Locate the cell with the specified text and output its (x, y) center coordinate. 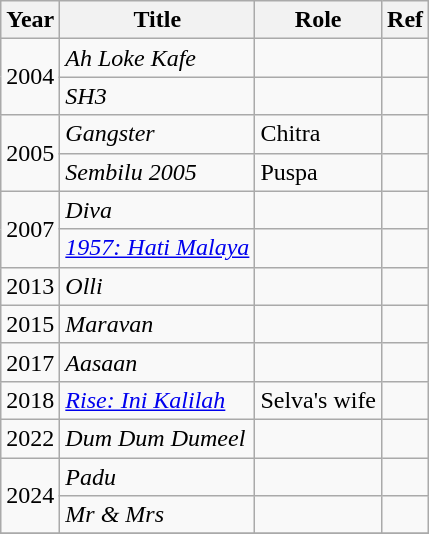
2017 (30, 362)
Rise: Ini Kalilah (158, 400)
Dum Dum Dumeel (158, 438)
2022 (30, 438)
Mr & Mrs (158, 515)
Selva's wife (318, 400)
2005 (30, 153)
SH3 (158, 96)
2007 (30, 229)
2018 (30, 400)
Year (30, 20)
Maravan (158, 324)
Aasaan (158, 362)
2015 (30, 324)
Title (158, 20)
Role (318, 20)
2013 (30, 286)
Gangster (158, 134)
Ref (406, 20)
Padu (158, 477)
1957: Hati Malaya (158, 248)
Chitra (318, 134)
Olli (158, 286)
Diva (158, 210)
2024 (30, 496)
Ah Loke Kafe (158, 58)
2004 (30, 77)
Sembilu 2005 (158, 172)
Puspa (318, 172)
